Extract the (X, Y) coordinate from the center of the cell holding the provided text.  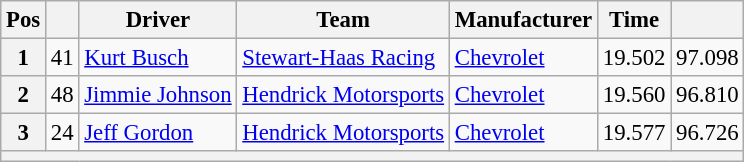
Jeff Gordon (158, 133)
Pos (24, 20)
96.810 (708, 95)
Team (343, 20)
97.098 (708, 58)
19.560 (634, 95)
Kurt Busch (158, 58)
1 (24, 58)
41 (62, 58)
19.502 (634, 58)
Manufacturer (523, 20)
96.726 (708, 133)
48 (62, 95)
Jimmie Johnson (158, 95)
Driver (158, 20)
Time (634, 20)
3 (24, 133)
Stewart-Haas Racing (343, 58)
2 (24, 95)
24 (62, 133)
19.577 (634, 133)
